Extract the (X, Y) coordinate from the center of the cell holding the provided text.  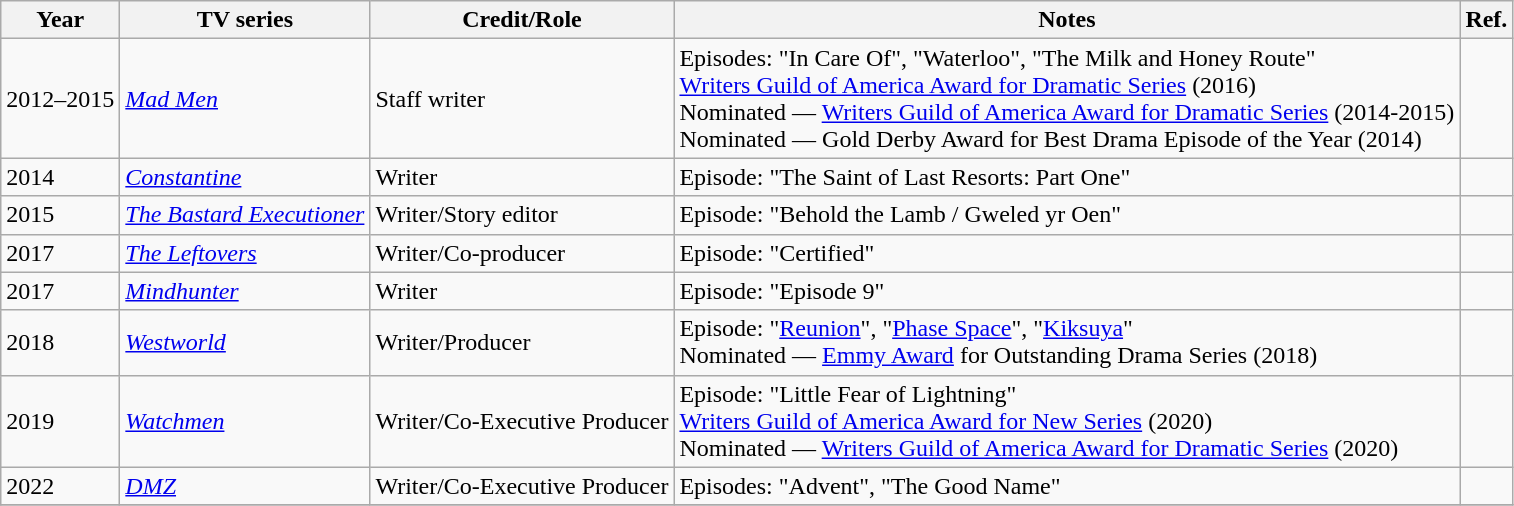
Episode: "Certified" (1067, 253)
Credit/Role (522, 20)
2012–2015 (60, 98)
TV series (245, 20)
Episode: "Episode 9" (1067, 291)
2015 (60, 215)
2014 (60, 177)
Mindhunter (245, 291)
Writer/Producer (522, 342)
Year (60, 20)
Mad Men (245, 98)
Episode: "The Saint of Last Resorts: Part One" (1067, 177)
Ref. (1486, 20)
Constantine (245, 177)
DMZ (245, 486)
The Bastard Executioner (245, 215)
Episode: "Behold the Lamb / Gweled yr Oen" (1067, 215)
2018 (60, 342)
Writer/Co-producer (522, 253)
The Leftovers (245, 253)
Episode: "Reunion", "Phase Space", "Kiksuya"Nominated — Emmy Award for Outstanding Drama Series (2018) (1067, 342)
Westworld (245, 342)
Episodes: "Advent", "The Good Name" (1067, 486)
2019 (60, 421)
Notes (1067, 20)
Watchmen (245, 421)
Writer/Story editor (522, 215)
2022 (60, 486)
Staff writer (522, 98)
